From the cell containing the given text, extract its center point as (X, Y) coordinate. 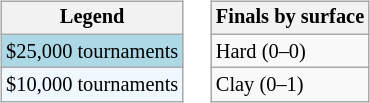
$10,000 tournaments (92, 85)
Hard (0–0) (290, 51)
Legend (92, 18)
Clay (0–1) (290, 85)
$25,000 tournaments (92, 51)
Finals by surface (290, 18)
